Extract the (x, y) coordinate from the center of the cell holding the provided text.  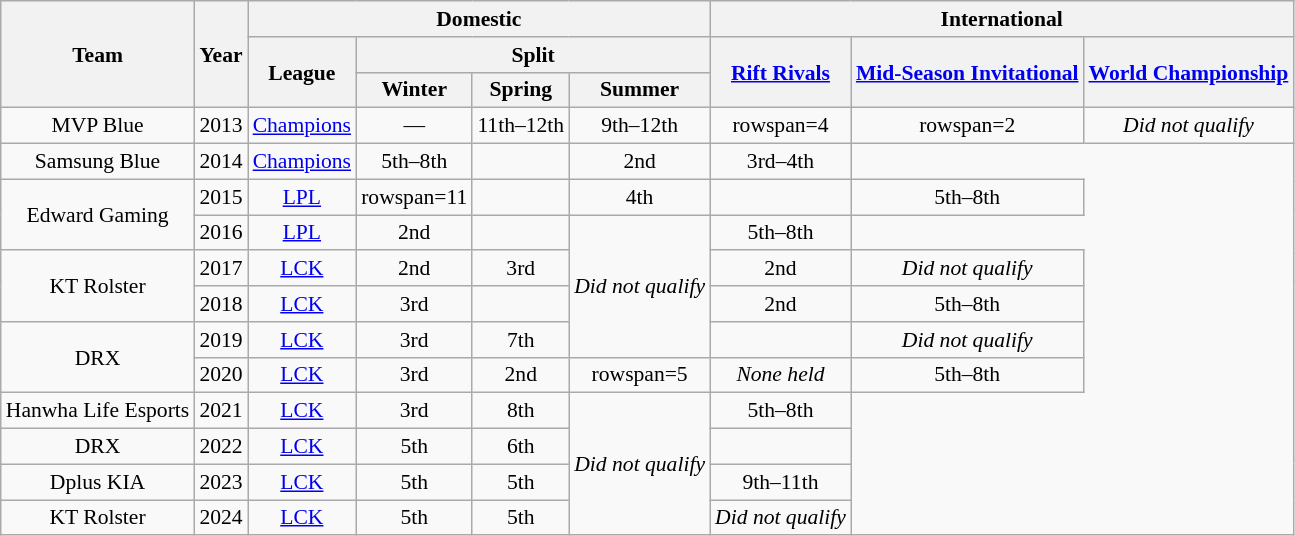
MVP Blue (98, 126)
9th–12th (640, 126)
2021 (220, 411)
International (1002, 19)
Winter (414, 90)
8th (520, 411)
2023 (220, 482)
rowspan=4 (780, 126)
Split (533, 55)
rowspan=11 (414, 197)
Samsung Blue (98, 162)
7th (520, 340)
League (302, 72)
2024 (220, 518)
Domestic (479, 19)
6th (520, 447)
2022 (220, 447)
2015 (220, 197)
2019 (220, 340)
Mid-Season Invitational (968, 72)
Hanwha Life Esports (98, 411)
2018 (220, 304)
2016 (220, 233)
2017 (220, 269)
rowspan=2 (968, 126)
2013 (220, 126)
Dplus KIA (98, 482)
Rift Rivals (780, 72)
Edward Gaming (98, 214)
4th (640, 197)
3rd–4th (780, 162)
None held (780, 375)
Summer (640, 90)
Team (98, 54)
Year (220, 54)
11th–12th (520, 126)
2014 (220, 162)
— (414, 126)
Spring (520, 90)
9th–11th (780, 482)
World Championship (1188, 72)
rowspan=5 (640, 375)
2020 (220, 375)
